From the cell containing the given text, extract its center point as [x, y] coordinate. 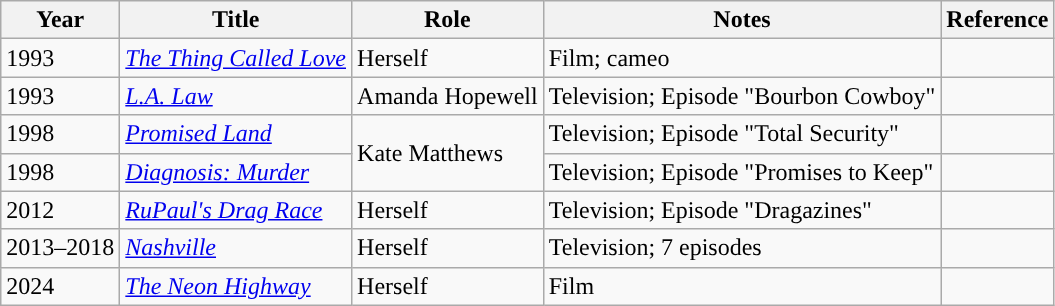
Film; cameo [742, 58]
2012 [60, 210]
Television; Episode "Total Security" [742, 134]
2024 [60, 286]
Kate Matthews [448, 153]
Notes [742, 20]
Television; Episode "Bourbon Cowboy" [742, 96]
Role [448, 20]
The Thing Called Love [236, 58]
Reference [998, 20]
Diagnosis: Murder [236, 172]
Year [60, 20]
RuPaul's Drag Race [236, 210]
Title [236, 20]
L.A. Law [236, 96]
2013–2018 [60, 248]
Nashville [236, 248]
Film [742, 286]
Promised Land [236, 134]
Television; Episode "Dragazines" [742, 210]
The Neon Highway [236, 286]
Television; 7 episodes [742, 248]
Amanda Hopewell [448, 96]
Television; Episode "Promises to Keep" [742, 172]
